Return (X, Y) of the center of cell containing provided text 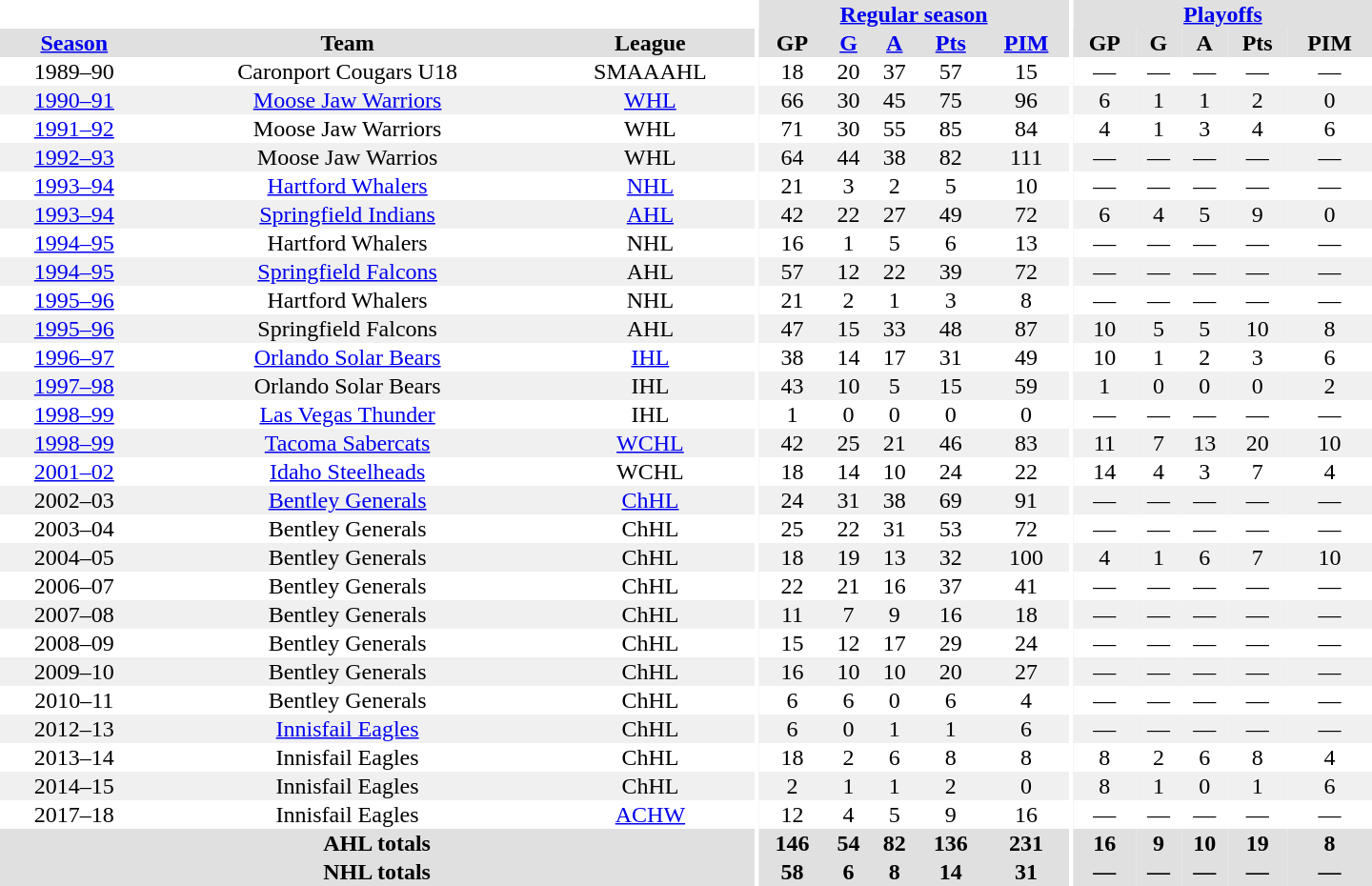
Tacoma Sabercats (348, 443)
Team (348, 43)
87 (1027, 329)
71 (793, 129)
53 (951, 529)
2006–07 (74, 586)
46 (951, 443)
85 (951, 129)
231 (1027, 843)
NHL totals (377, 872)
Season (74, 43)
1989–90 (74, 71)
59 (1027, 386)
91 (1027, 500)
47 (793, 329)
54 (848, 843)
1992–93 (74, 157)
Moose Jaw Warrios (348, 157)
2002–03 (74, 500)
44 (848, 157)
136 (951, 843)
111 (1027, 157)
Regular season (915, 14)
2003–04 (74, 529)
2001–02 (74, 472)
SMAAAHL (651, 71)
2017–18 (74, 815)
43 (793, 386)
58 (793, 872)
64 (793, 157)
48 (951, 329)
69 (951, 500)
1990–91 (74, 100)
Springfield Indians (348, 214)
45 (895, 100)
1996–97 (74, 357)
2004–05 (74, 557)
League (651, 43)
2013–14 (74, 757)
100 (1027, 557)
2007–08 (74, 614)
66 (793, 100)
96 (1027, 100)
1991–92 (74, 129)
33 (895, 329)
32 (951, 557)
55 (895, 129)
2009–10 (74, 672)
Playoffs (1223, 14)
1997–98 (74, 386)
146 (793, 843)
2008–09 (74, 643)
75 (951, 100)
84 (1027, 129)
83 (1027, 443)
39 (951, 272)
AHL totals (377, 843)
2010–11 (74, 700)
Idaho Steelheads (348, 472)
ACHW (651, 815)
29 (951, 643)
Caronport Cougars U18 (348, 71)
41 (1027, 586)
2012–13 (74, 729)
2014–15 (74, 786)
Las Vegas Thunder (348, 414)
